Return (x, y) of the center of cell containing provided text 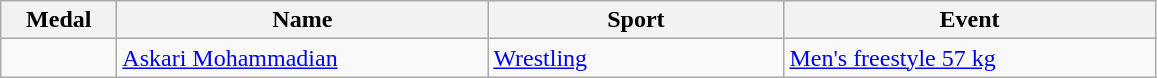
Askari Mohammadian (302, 58)
Name (302, 20)
Sport (636, 20)
Wrestling (636, 58)
Event (970, 20)
Medal (59, 20)
Men's freestyle 57 kg (970, 58)
